For the text-containing cell, return its midpoint in [x, y] coordinate format. 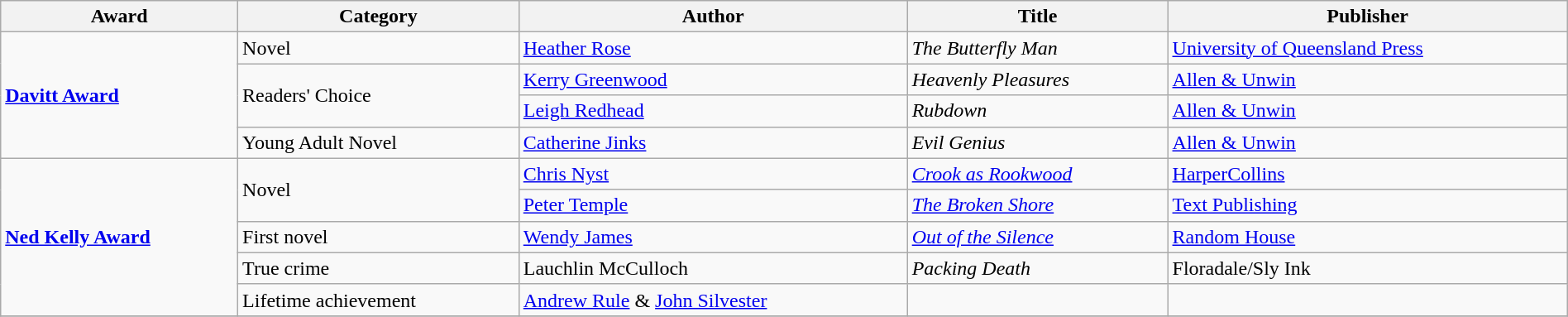
Packing Death [1037, 268]
Readers' Choice [379, 95]
Chris Nyst [713, 174]
Floradale/Sly Ink [1368, 268]
The Butterfly Man [1037, 48]
Out of the Silence [1037, 237]
Kerry Greenwood [713, 79]
University of Queensland Press [1368, 48]
Rubdown [1037, 111]
True crime [379, 268]
Catherine Jinks [713, 142]
Davitt Award [119, 95]
Lifetime achievement [379, 300]
HarperCollins [1368, 174]
Andrew Rule & John Silvester [713, 300]
Lauchlin McCulloch [713, 268]
Wendy James [713, 237]
Young Adult Novel [379, 142]
Random House [1368, 237]
Title [1037, 17]
First novel [379, 237]
Evil Genius [1037, 142]
Publisher [1368, 17]
Heather Rose [713, 48]
Author [713, 17]
Crook as Rookwood [1037, 174]
Ned Kelly Award [119, 237]
Text Publishing [1368, 205]
Award [119, 17]
Heavenly Pleasures [1037, 79]
Category [379, 17]
Leigh Redhead [713, 111]
Peter Temple [713, 205]
The Broken Shore [1037, 205]
